Provide the [x, y] coordinate of the cell's center where the given text is located.  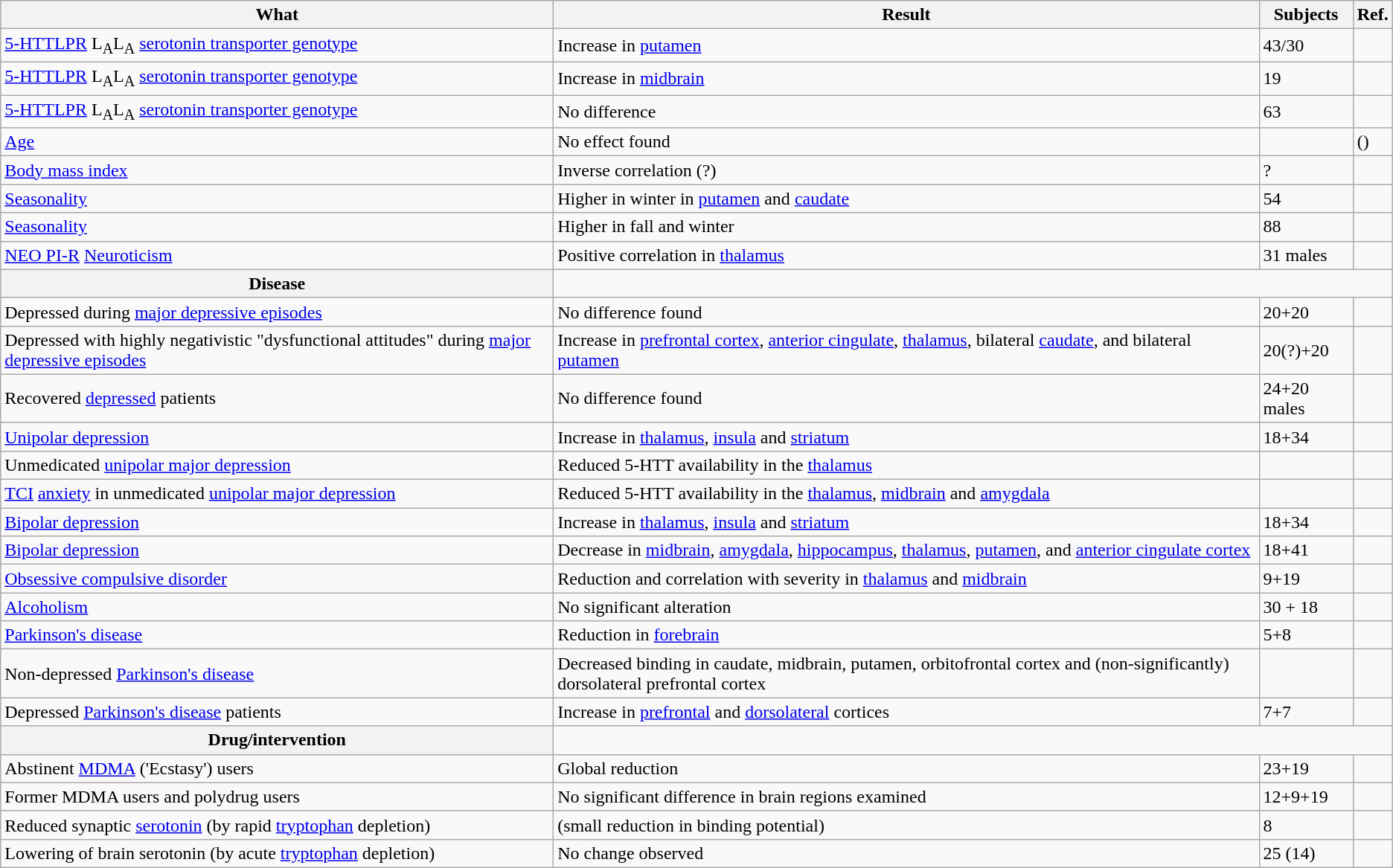
Increase in prefrontal cortex, anterior cingulate, thalamus, bilateral caudate, and bilateral putamen [906, 350]
Increase in putamen [906, 45]
Reduced 5-HTT availability in the thalamus, midbrain and amygdala [906, 494]
Reduction and correlation with severity in thalamus and midbrain [906, 579]
(small reduction in binding potential) [906, 825]
Drug/intervention [277, 740]
25 (14) [1306, 853]
Abstinent MDMA ('Ecstasy') users [277, 768]
NEO PI-R Neuroticism [277, 255]
8 [1306, 825]
Decreased binding in caudate, midbrain, putamen, orbitofrontal cortex and (non-significantly) dorsolateral prefrontal cortex [906, 674]
5+8 [1306, 635]
18+41 [1306, 550]
Global reduction [906, 768]
Reduction in forebrain [906, 635]
No significant difference in brain regions examined [906, 797]
Lowering of brain serotonin (by acute tryptophan depletion) [277, 853]
Decrease in midbrain, amygdala, hippocampus, thalamus, putamen, and anterior cingulate cortex [906, 550]
19 [1306, 78]
24+20 males [1306, 399]
43/30 [1306, 45]
7+7 [1306, 712]
Depressed during major depressive episodes [277, 312]
20+20 [1306, 312]
Higher in winter in putamen and caudate [906, 199]
Inverse correlation (?) [906, 170]
Former MDMA users and polydrug users [277, 797]
Result [906, 15]
Increase in prefrontal and dorsolateral cortices [906, 712]
TCI anxiety in unmedicated unipolar major depression [277, 494]
Depressed with highly negativistic "dysfunctional attitudes" during major depressive episodes [277, 350]
63 [1306, 112]
Obsessive compulsive disorder [277, 579]
Positive correlation in thalamus [906, 255]
No difference [906, 112]
Recovered depressed patients [277, 399]
No significant alteration [906, 607]
Higher in fall and winter [906, 227]
Alcoholism [277, 607]
Disease [277, 283]
Non-depressed Parkinson's disease [277, 674]
Unipolar depression [277, 437]
Age [277, 142]
Unmedicated unipolar major depression [277, 465]
Depressed Parkinson's disease patients [277, 712]
31 males [1306, 255]
Subjects [1306, 15]
Parkinson's disease [277, 635]
20(?)+20 [1306, 350]
() [1372, 142]
Reduced synaptic serotonin (by rapid tryptophan depletion) [277, 825]
Reduced 5-HTT availability in the thalamus [906, 465]
54 [1306, 199]
88 [1306, 227]
9+19 [1306, 579]
No change observed [906, 853]
What [277, 15]
12+9+19 [1306, 797]
Body mass index [277, 170]
No effect found [906, 142]
? [1306, 170]
Increase in midbrain [906, 78]
Ref. [1372, 15]
30 + 18 [1306, 607]
23+19 [1306, 768]
